Return the (X, Y) coordinate for the center point of the cell that contains the specified text.  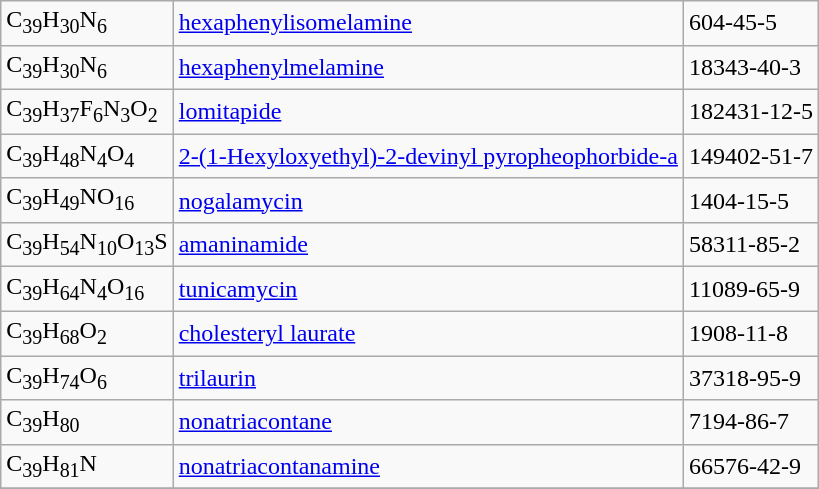
58311-85-2 (750, 244)
C39H64N4O16 (87, 289)
1908-11-8 (750, 333)
604-45-5 (750, 23)
11089-65-9 (750, 289)
amaninamide (428, 244)
C39H81N (87, 466)
37318-95-9 (750, 378)
C39H49NO16 (87, 200)
182431-12-5 (750, 111)
18343-40-3 (750, 67)
tunicamycin (428, 289)
hexaphenylisomelamine (428, 23)
nonatriacontanamine (428, 466)
nogalamycin (428, 200)
1404-15-5 (750, 200)
C39H80 (87, 422)
C39H37F6N3O2 (87, 111)
C39H54N10O13S (87, 244)
hexaphenylmelamine (428, 67)
C39H48N4O4 (87, 156)
C39H68O2 (87, 333)
lomitapide (428, 111)
149402-51-7 (750, 156)
66576-42-9 (750, 466)
cholesteryl laurate (428, 333)
2-(1-Hexyloxyethyl)-2-devinyl pyropheophorbide-a (428, 156)
7194-86-7 (750, 422)
trilaurin (428, 378)
nonatriacontane (428, 422)
C39H74O6 (87, 378)
